Return the [x, y] coordinate for the center point of the cell that contains the specified text.  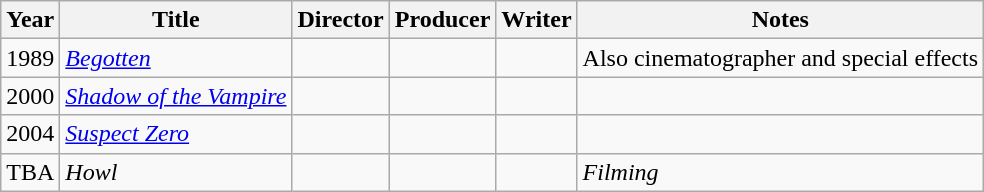
Producer [442, 20]
Also cinematographer and special effects [780, 58]
Writer [536, 20]
Shadow of the Vampire [176, 96]
Suspect Zero [176, 134]
Year [30, 20]
2004 [30, 134]
2000 [30, 96]
TBA [30, 172]
Begotten [176, 58]
Howl [176, 172]
Director [340, 20]
Filming [780, 172]
Notes [780, 20]
1989 [30, 58]
Title [176, 20]
